Capture the cell that displays the provided text and extract its [X, Y] central coordinate. 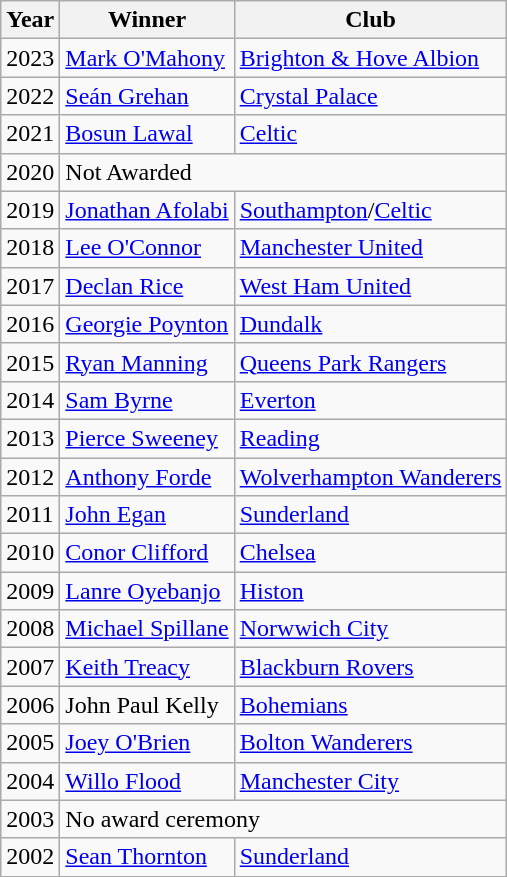
2022 [30, 96]
Histon [370, 591]
2017 [30, 286]
2021 [30, 134]
Manchester City [370, 781]
Declan Rice [147, 286]
2015 [30, 362]
Norwwich City [370, 629]
Dundalk [370, 324]
Wolverhampton Wanderers [370, 477]
2016 [30, 324]
Seán Grehan [147, 96]
2008 [30, 629]
Bohemians [370, 705]
Year [30, 20]
Everton [370, 400]
Sean Thornton [147, 857]
Conor Clifford [147, 553]
Southampton/Celtic [370, 210]
Keith Treacy [147, 667]
West Ham United [370, 286]
John Egan [147, 515]
Lee O'Connor [147, 248]
Mark O'Mahony [147, 58]
2014 [30, 400]
Sam Byrne [147, 400]
2009 [30, 591]
Blackburn Rovers [370, 667]
2003 [30, 819]
Winner [147, 20]
Reading [370, 438]
John Paul Kelly [147, 705]
2019 [30, 210]
Pierce Sweeney [147, 438]
2018 [30, 248]
2005 [30, 743]
Not Awarded [284, 172]
Club [370, 20]
2012 [30, 477]
Queens Park Rangers [370, 362]
2023 [30, 58]
Crystal Palace [370, 96]
Bolton Wanderers [370, 743]
Willo Flood [147, 781]
Michael Spillane [147, 629]
Jonathan Afolabi [147, 210]
2004 [30, 781]
2020 [30, 172]
2006 [30, 705]
Joey O'Brien [147, 743]
Lanre Oyebanjo [147, 591]
Celtic [370, 134]
2010 [30, 553]
Georgie Poynton [147, 324]
Ryan Manning [147, 362]
No award ceremony [284, 819]
Anthony Forde [147, 477]
Bosun Lawal [147, 134]
Chelsea [370, 553]
Brighton & Hove Albion [370, 58]
2011 [30, 515]
2013 [30, 438]
Manchester United [370, 248]
2002 [30, 857]
2007 [30, 667]
